Return (x, y) of the center of cell containing provided text 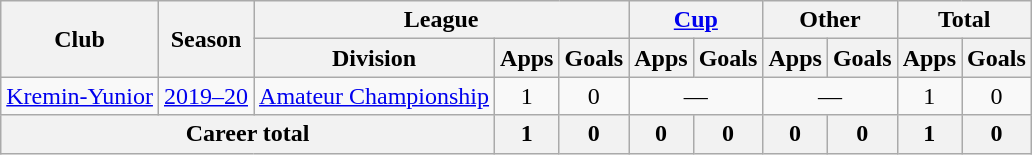
Cup (696, 20)
2019–20 (206, 96)
Total (964, 20)
Other (830, 20)
Season (206, 39)
Amateur Championship (374, 96)
League (442, 20)
Club (80, 39)
Division (374, 58)
Career total (248, 134)
Kremin-Yunior (80, 96)
